Return (X, Y) of the center of cell containing provided text 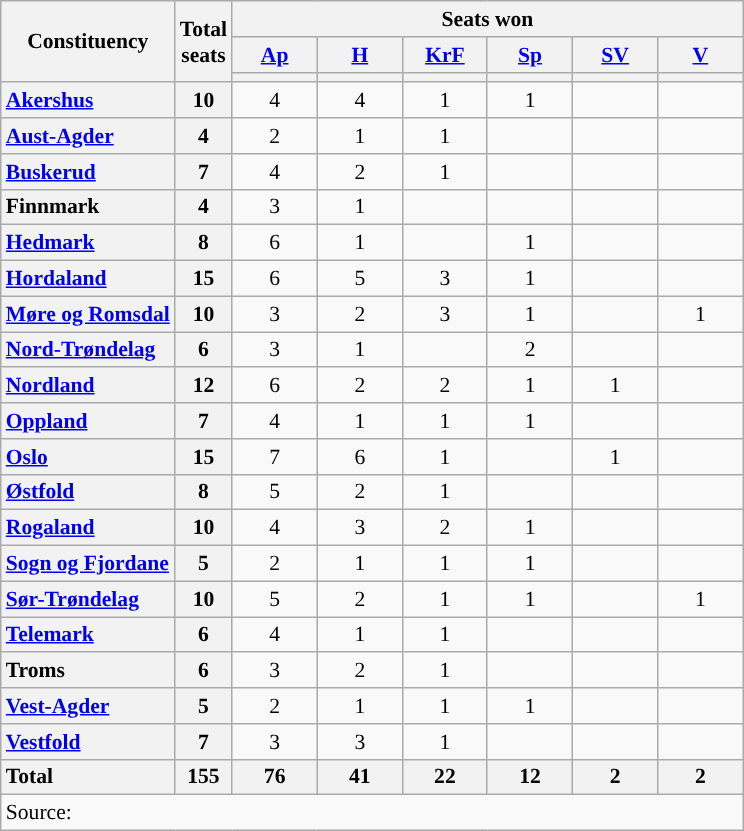
Oslo (88, 457)
Total (88, 777)
Source: (372, 813)
Sør-Trøndelag (88, 599)
Rogaland (88, 528)
H (360, 55)
Troms (88, 671)
Telemark (88, 635)
Hordaland (88, 279)
Vestfold (88, 742)
41 (360, 777)
Seats won (488, 19)
Buskerud (88, 172)
Akershus (88, 101)
76 (274, 777)
V (700, 55)
22 (444, 777)
Constituency (88, 42)
Østfold (88, 492)
Oppland (88, 421)
Sogn og Fjordane (88, 564)
Hedmark (88, 243)
Sp (530, 55)
Møre og Romsdal (88, 314)
155 (204, 777)
Totalseats (204, 42)
Ap (274, 55)
Aust-Agder (88, 136)
Finnmark (88, 207)
KrF (444, 55)
Nordland (88, 386)
SV (616, 55)
Nord-Trøndelag (88, 350)
Vest-Agder (88, 706)
